Scan for the cell matching the given text and deliver its [x, y] coordinate at center. 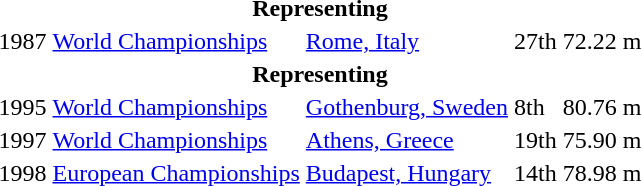
27th [536, 41]
19th [536, 140]
Rome, Italy [406, 41]
Athens, Greece [406, 140]
8th [536, 107]
Gothenburg, Sweden [406, 107]
